Provide the [x, y] coordinate of the cell's center where the given text is located.  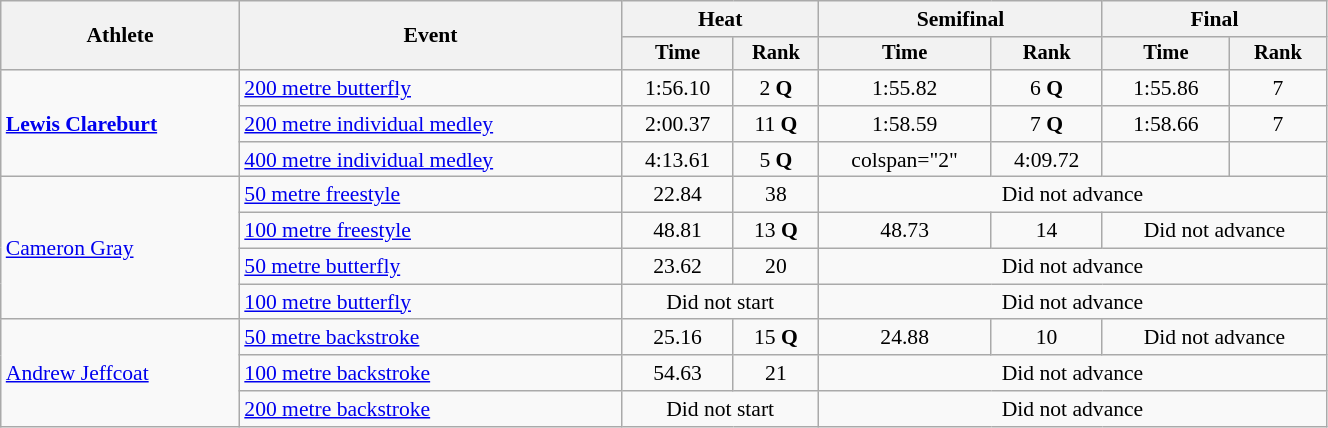
1:56.10 [678, 88]
Event [430, 36]
1:58.59 [904, 124]
200 metre backstroke [430, 409]
1:55.86 [1166, 88]
54.63 [678, 373]
4:09.72 [1047, 160]
400 metre individual medley [430, 160]
200 metre butterfly [430, 88]
colspan="2" [904, 160]
5 Q [776, 160]
1:58.66 [1166, 124]
21 [776, 373]
6 Q [1047, 88]
2 Q [776, 88]
2:00.37 [678, 124]
50 metre freestyle [430, 195]
100 metre butterfly [430, 302]
4:13.61 [678, 160]
15 Q [776, 338]
24.88 [904, 338]
Final [1214, 19]
38 [776, 195]
Andrew Jeffcoat [120, 374]
10 [1047, 338]
Athlete [120, 36]
Heat [720, 19]
13 Q [776, 231]
14 [1047, 231]
48.73 [904, 231]
50 metre backstroke [430, 338]
Semifinal [960, 19]
48.81 [678, 231]
100 metre backstroke [430, 373]
Cameron Gray [120, 248]
50 metre butterfly [430, 267]
22.84 [678, 195]
23.62 [678, 267]
11 Q [776, 124]
200 metre individual medley [430, 124]
25.16 [678, 338]
20 [776, 267]
Lewis Clareburt [120, 124]
100 metre freestyle [430, 231]
7 Q [1047, 124]
1:55.82 [904, 88]
